Locate the cell with the specified text and output its (x, y) center coordinate. 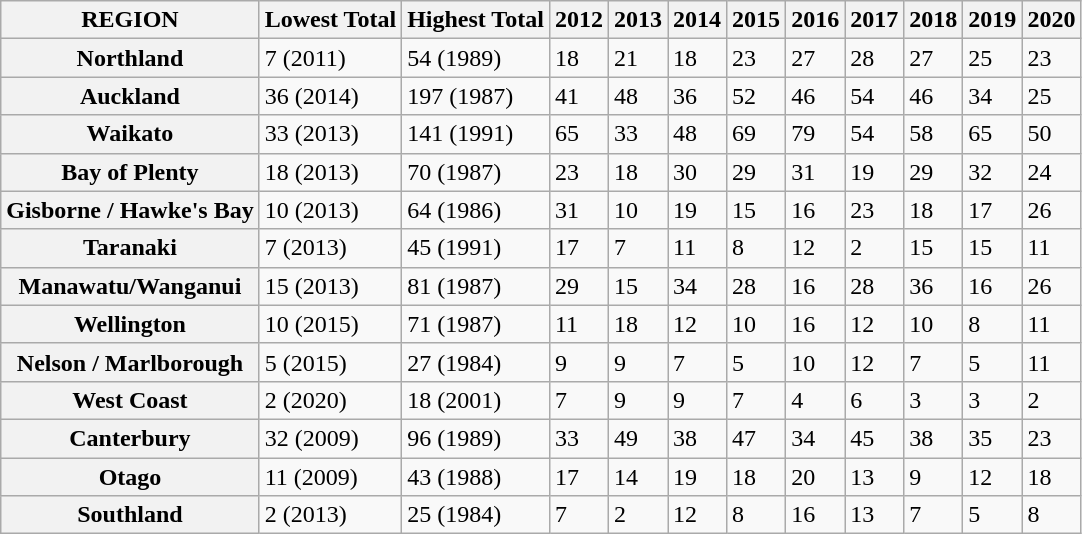
21 (638, 58)
70 (1987) (476, 172)
71 (1987) (476, 324)
33 (2013) (330, 134)
11 (2009) (330, 477)
Auckland (130, 96)
Canterbury (130, 438)
47 (756, 438)
81 (1987) (476, 286)
32 (2009) (330, 438)
54 (1989) (476, 58)
15 (2013) (330, 286)
West Coast (130, 400)
5 (2015) (330, 362)
2016 (816, 20)
Lowest Total (330, 20)
32 (992, 172)
Waikato (130, 134)
2014 (698, 20)
2 (2013) (330, 515)
Southland (130, 515)
64 (1986) (476, 210)
69 (756, 134)
10 (2013) (330, 210)
Northland (130, 58)
10 (2015) (330, 324)
Gisborne / Hawke's Bay (130, 210)
Highest Total (476, 20)
Otago (130, 477)
52 (756, 96)
2012 (578, 20)
Bay of Plenty (130, 172)
2017 (874, 20)
58 (934, 134)
14 (638, 477)
2018 (934, 20)
7 (2011) (330, 58)
41 (578, 96)
197 (1987) (476, 96)
4 (816, 400)
REGION (130, 20)
Nelson / Marlborough (130, 362)
6 (874, 400)
2020 (1052, 20)
96 (1989) (476, 438)
45 (1991) (476, 248)
43 (1988) (476, 477)
2013 (638, 20)
45 (874, 438)
2015 (756, 20)
7 (2013) (330, 248)
2 (2020) (330, 400)
79 (816, 134)
36 (2014) (330, 96)
Taranaki (130, 248)
25 (1984) (476, 515)
Manawatu/Wanganui (130, 286)
18 (2001) (476, 400)
50 (1052, 134)
20 (816, 477)
49 (638, 438)
141 (1991) (476, 134)
35 (992, 438)
27 (1984) (476, 362)
18 (2013) (330, 172)
30 (698, 172)
24 (1052, 172)
2019 (992, 20)
Wellington (130, 324)
